Scan for the cell matching the given text and deliver its (x, y) coordinate at center. 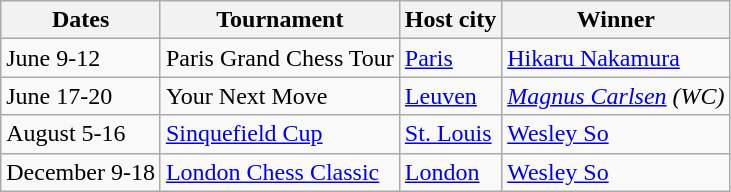
Winner (616, 20)
June 17-20 (81, 96)
Paris Grand Chess Tour (280, 58)
August 5-16 (81, 134)
Tournament (280, 20)
June 9-12 (81, 58)
Your Next Move (280, 96)
London (450, 172)
London Chess Classic (280, 172)
Host city (450, 20)
St. Louis (450, 134)
Magnus Carlsen (WC) (616, 96)
December 9-18 (81, 172)
Sinquefield Cup (280, 134)
Hikaru Nakamura (616, 58)
Dates (81, 20)
Leuven (450, 96)
Paris (450, 58)
